Find where the given text appears and provide that cell's center as (x, y) coordinate. 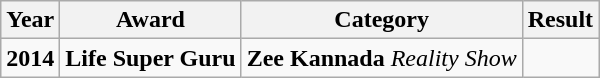
Life Super Guru (150, 58)
Award (150, 20)
Year (30, 20)
Category (382, 20)
2014 (30, 58)
Result (560, 20)
Zee Kannada Reality Show (382, 58)
